Return [x, y] of the center of cell containing provided text 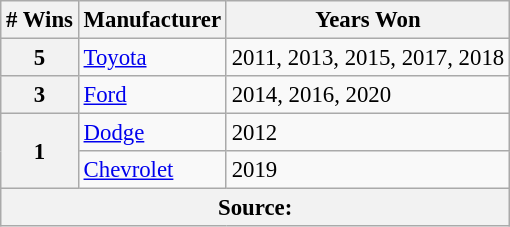
Years Won [368, 20]
2014, 2016, 2020 [368, 95]
2019 [368, 170]
5 [40, 58]
Toyota [152, 58]
Chevrolet [152, 170]
2011, 2013, 2015, 2017, 2018 [368, 58]
# Wins [40, 20]
2012 [368, 133]
Dodge [152, 133]
Manufacturer [152, 20]
Source: [256, 208]
1 [40, 152]
3 [40, 95]
Ford [152, 95]
